Locate the cell with the specified text and output its (X, Y) center coordinate. 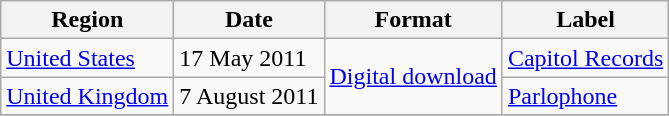
United States (88, 58)
Region (88, 20)
Date (249, 20)
Capitol Records (585, 58)
Format (413, 20)
17 May 2011 (249, 58)
7 August 2011 (249, 96)
Label (585, 20)
United Kingdom (88, 96)
Parlophone (585, 96)
Digital download (413, 77)
